Scan for the cell matching the given text and deliver its (x, y) coordinate at center. 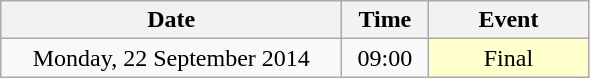
Event (508, 20)
Monday, 22 September 2014 (172, 58)
Time (385, 20)
Final (508, 58)
Date (172, 20)
09:00 (385, 58)
